For the text-containing cell, return its midpoint in (X, Y) coordinate format. 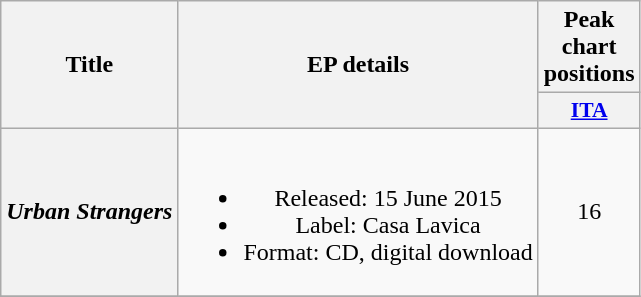
Peak chart positions (589, 47)
Urban Strangers (90, 212)
16 (589, 212)
ITA (589, 111)
EP details (358, 65)
Released: 15 June 2015Label: Casa LavicaFormat: CD, digital download (358, 212)
Title (90, 65)
